Search for the cell housing the specified text and yield its (X, Y) center coordinate. 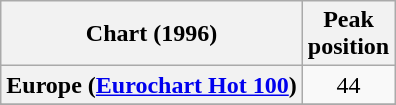
44 (348, 85)
Peakposition (348, 34)
Europe (Eurochart Hot 100) (152, 85)
Chart (1996) (152, 34)
